Identify which cell holds the provided text, then report its [x, y] central coordinate. 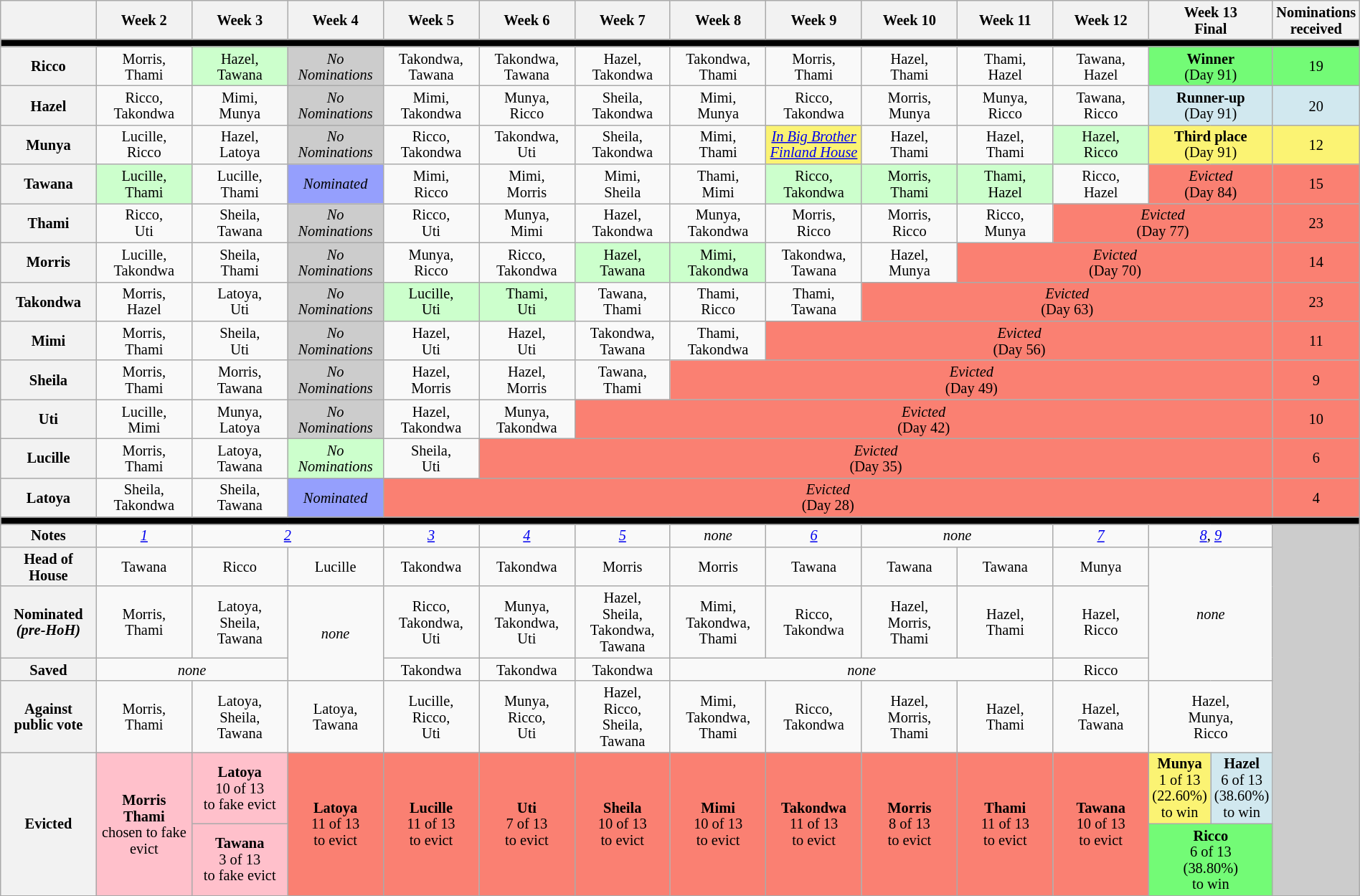
9 [1316, 380]
Ricco,Takondwa,Uti [430, 622]
Nominated(pre-HoH) [49, 622]
Munya1 of 13(22.60%)to win [1179, 788]
12 [1316, 145]
Takondwa11 of 13to evict [813, 824]
Tawana3 of 13to fake evict [240, 859]
Evicted(Day 56) [1019, 340]
Week 12 [1100, 20]
Thami11 of 13to evict [1006, 824]
Ricco,Hazel [1100, 184]
Week 7 [623, 20]
11 [1316, 340]
Thami,Takondwa [717, 340]
2 [288, 535]
Morris,Tawana [240, 380]
Week 9 [813, 20]
Mimi [49, 340]
Lucille,Mimi [143, 419]
Mimi,Morris [526, 184]
Week 4 [336, 20]
10 [1316, 419]
Runner-up(Day 91) [1211, 105]
Mimi,Thami [717, 145]
Sheila,Thami [240, 263]
Notes [49, 535]
Evicted(Day 28) [828, 498]
Evicted(Day 77) [1163, 222]
Takondwa,Uti [526, 145]
Takondwa,Thami [717, 66]
Morris8 of 13to evict [910, 824]
Hazel,Ricco,Sheila,Tawana [623, 717]
Evicted(Day 35) [877, 458]
Hazel,Latoya [240, 145]
Evicted(Day 49) [971, 380]
Lucille,Ricco,Uti [430, 717]
Munya,Ricco,Uti [526, 717]
Hazel,Sheila,Takondwa,Tawana [623, 622]
Morris,Hazel [143, 301]
Week 11 [1006, 20]
Evicted [49, 824]
Ricco6 of 13(38.80%)to win [1211, 859]
Ricco,Munya [1006, 222]
Winner(Day 91) [1211, 66]
Morris,Munya [910, 105]
7 [1100, 535]
Evicted(Day 63) [1067, 301]
Nominations received [1316, 20]
Hazel [49, 105]
Mimi,Sheila [623, 184]
Thami [49, 222]
14 [1316, 263]
Mimi10 of 13to evict [717, 824]
20 [1316, 105]
Uti7 of 13to evict [526, 824]
In Big BrotherFinland House [813, 145]
Againstpublic vote [49, 717]
3 [430, 535]
Week 6 [526, 20]
Week 2 [143, 20]
Week 8 [717, 20]
Evicted(Day 84) [1211, 184]
Latoya,Uti [240, 301]
19 [1316, 66]
1 [143, 535]
MorrisThamichosen to fake evict [143, 824]
Uti [49, 419]
Munya,Latoya [240, 419]
Thami,Uti [526, 301]
Hazel6 of 13(38.60%)to win [1242, 788]
Thami,Ricco [717, 301]
Head ofHouse [49, 567]
Week 5 [430, 20]
Sheila10 of 13to evict [623, 824]
Tawana,Hazel [1100, 66]
Evicted(Day 70) [1115, 263]
Latoya11 of 13to evict [336, 824]
Third place(Day 91) [1211, 145]
Week 13Final [1211, 20]
Lucille11 of 13to evict [430, 824]
Lucille,Ricco [143, 145]
Munya,Mimi [526, 222]
Latoya [49, 498]
8, 9 [1211, 535]
Munya,Takondwa,Uti [526, 622]
Latoya10 of 13to fake evict [240, 788]
Thami,Mimi [717, 184]
Lucille,Uti [430, 301]
Hazel,Munya [910, 263]
Tawana,Ricco [1100, 105]
Evicted(Day 42) [924, 419]
5 [623, 535]
Mimi,Ricco [430, 184]
Week 10 [910, 20]
Sheila [49, 380]
15 [1316, 184]
Thami,Tawana [813, 301]
Lucille,Takondwa [143, 263]
Week 3 [240, 20]
Hazel,Munya,Ricco [1211, 717]
Saved [49, 669]
Tawana 10 of 13to evict [1100, 824]
